Pinpoint the cell where the given text exists, returning its [x, y] midpoint coordinate. 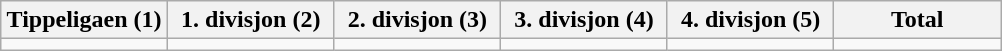
Tippeligaen (1) [84, 20]
Total [918, 20]
1. divisjon (2) [250, 20]
3. divisjon (4) [584, 20]
2. divisjon (3) [418, 20]
4. divisjon (5) [750, 20]
